Detect which cell encompasses the target text, then output its [X, Y] center coordinate. 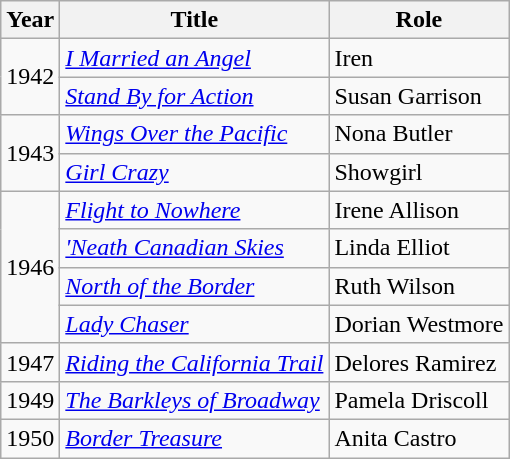
Ruth Wilson [419, 286]
1950 [30, 438]
Stand By for Action [194, 96]
1943 [30, 153]
Dorian Westmore [419, 324]
The Barkleys of Broadway [194, 400]
Iren [419, 58]
Year [30, 20]
Lady Chaser [194, 324]
Linda Elliot [419, 248]
Title [194, 20]
Girl Crazy [194, 172]
Role [419, 20]
North of the Border [194, 286]
1942 [30, 77]
Anita Castro [419, 438]
1947 [30, 362]
Border Treasure [194, 438]
Irene Allison [419, 210]
Riding the California Trail [194, 362]
Delores Ramirez [419, 362]
Wings Over the Pacific [194, 134]
Nona Butler [419, 134]
I Married an Angel [194, 58]
Showgirl [419, 172]
1946 [30, 267]
1949 [30, 400]
Flight to Nowhere [194, 210]
Pamela Driscoll [419, 400]
Susan Garrison [419, 96]
'Neath Canadian Skies [194, 248]
